Pinpoint the cell where the given text exists, returning its (X, Y) midpoint coordinate. 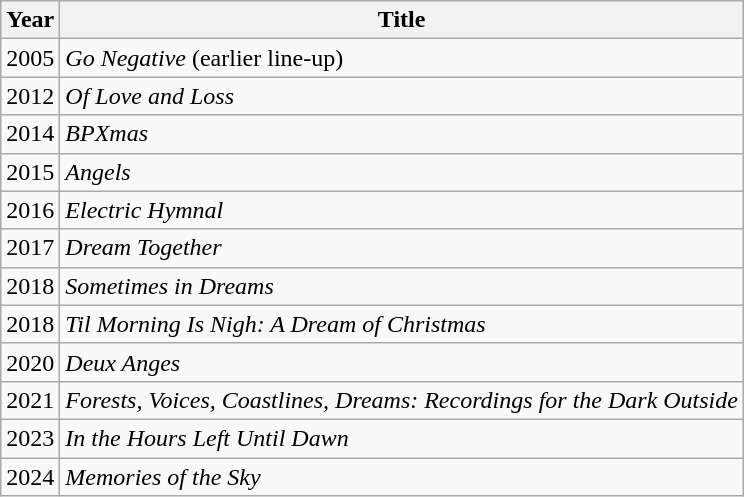
Electric Hymnal (402, 210)
2015 (30, 172)
2014 (30, 134)
Til Morning Is Nigh: A Dream of Christmas (402, 324)
BPXmas (402, 134)
Title (402, 20)
Deux Anges (402, 362)
In the Hours Left Until Dawn (402, 438)
Dream Together (402, 248)
Go Negative (earlier line-up) (402, 58)
2016 (30, 210)
Sometimes in Dreams (402, 286)
Memories of the Sky (402, 477)
Of Love and Loss (402, 96)
2023 (30, 438)
2024 (30, 477)
2017 (30, 248)
Forests, Voices, Coastlines, Dreams: Recordings for the Dark Outside (402, 400)
Angels (402, 172)
Year (30, 20)
2021 (30, 400)
2020 (30, 362)
2005 (30, 58)
2012 (30, 96)
